Scan for the cell matching the given text and deliver its (x, y) coordinate at center. 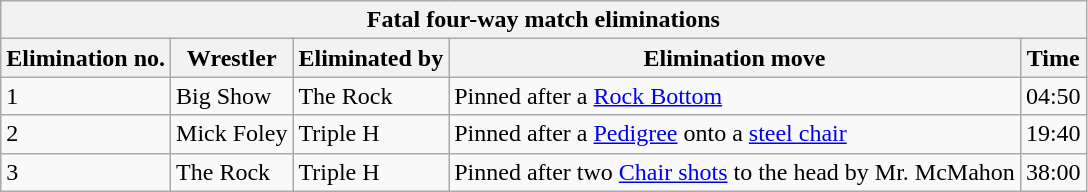
Pinned after two Chair shots to the head by Mr. McMahon (735, 172)
Big Show (232, 96)
2 (86, 134)
1 (86, 96)
Fatal four-way match eliminations (544, 20)
Pinned after a Rock Bottom (735, 96)
Mick Foley (232, 134)
Wrestler (232, 58)
Eliminated by (371, 58)
3 (86, 172)
04:50 (1053, 96)
19:40 (1053, 134)
38:00 (1053, 172)
Pinned after a Pedigree onto a steel chair (735, 134)
Time (1053, 58)
Elimination move (735, 58)
Elimination no. (86, 58)
